Return (X, Y) of the center of cell containing provided text 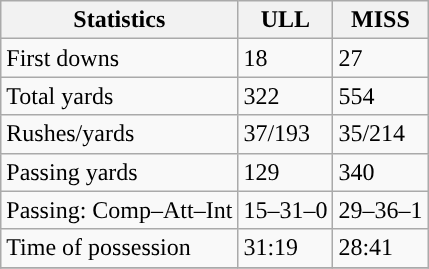
35/214 (380, 134)
MISS (380, 20)
Rushes/yards (120, 134)
129 (286, 172)
Time of possession (120, 248)
First downs (120, 58)
31:19 (286, 248)
Passing: Comp–Att–Int (120, 210)
554 (380, 96)
Passing yards (120, 172)
15–31–0 (286, 210)
27 (380, 58)
Statistics (120, 20)
340 (380, 172)
37/193 (286, 134)
Total yards (120, 96)
ULL (286, 20)
322 (286, 96)
29–36–1 (380, 210)
28:41 (380, 248)
18 (286, 58)
